Return the (X, Y) coordinate for the center point of the cell that contains the specified text.  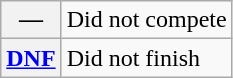
Did not compete (146, 20)
— (31, 20)
Did not finish (146, 58)
DNF (31, 58)
